Return the (X, Y) coordinate for the center point of the cell that contains the specified text.  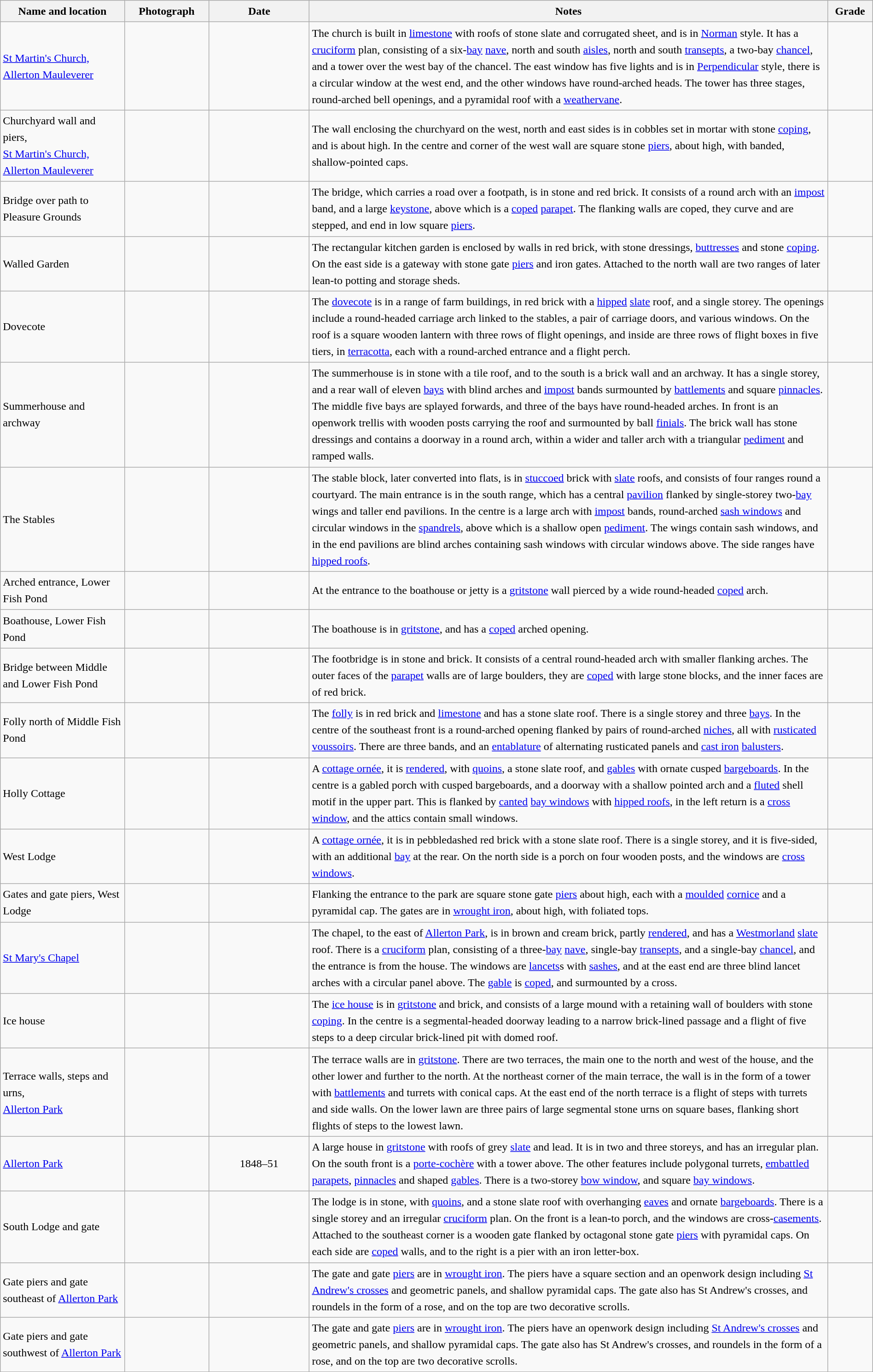
St Mary's Chapel (63, 958)
1848–51 (259, 1164)
Name and location (63, 11)
Summerhouse and archway (63, 414)
The Stables (63, 519)
West Lodge (63, 856)
Dovecote (63, 327)
Gate piers and gate southeast of Allerton Park (63, 1290)
Churchyard wall and piers,St Martin's Church,Allerton Mauleverer (63, 145)
Notes (568, 11)
South Lodge and gate (63, 1227)
Terrace walls, steps and urns,Allerton Park (63, 1092)
Holly Cottage (63, 794)
Date (259, 11)
Ice house (63, 1021)
Grade (850, 11)
Bridge between Middle and Lower Fish Pond (63, 675)
St Martin's Church,Allerton Mauleverer (63, 66)
Walled Garden (63, 263)
Photograph (167, 11)
At the entrance to the boathouse or jetty is a gritstone wall pierced by a wide round-headed coped arch. (568, 590)
Gate piers and gate southwest of Allerton Park (63, 1344)
Allerton Park (63, 1164)
Bridge over path to Pleasure Grounds (63, 209)
Arched entrance, Lower Fish Pond (63, 590)
Boathouse, Lower Fish Pond (63, 629)
Folly north of Middle Fish Pond (63, 730)
The boathouse is in gritstone, and has a coped arched opening. (568, 629)
Gates and gate piers, West Lodge (63, 903)
